Identify which cell holds the provided text, then report its [X, Y] central coordinate. 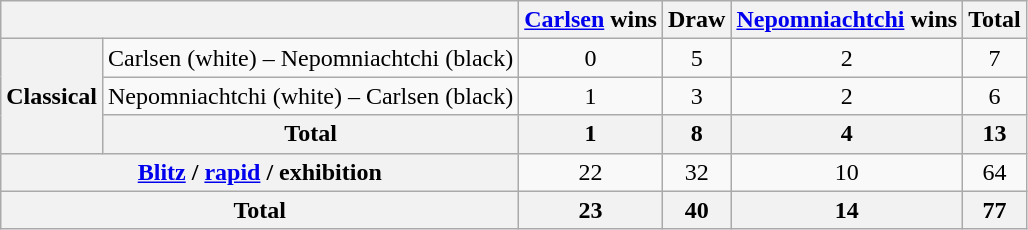
5 [696, 58]
64 [995, 172]
32 [696, 172]
Classical [52, 96]
23 [591, 210]
Nepomniachtchi wins [847, 20]
14 [847, 210]
77 [995, 210]
7 [995, 58]
4 [847, 134]
10 [847, 172]
0 [591, 58]
8 [696, 134]
22 [591, 172]
6 [995, 96]
Blitz / rapid / exhibition [260, 172]
Draw [696, 20]
40 [696, 210]
3 [696, 96]
Carlsen wins [591, 20]
Nepomniachtchi (white) – Carlsen (black) [310, 96]
Carlsen (white) – Nepomniachtchi (black) [310, 58]
13 [995, 134]
